Find where the given text appears and provide that cell's center as [X, Y] coordinate. 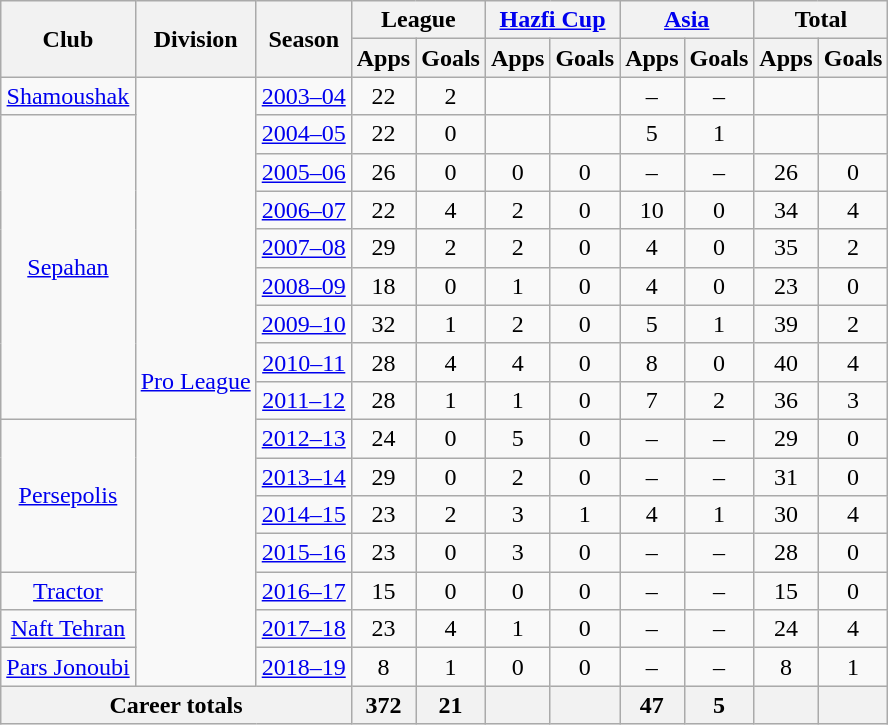
21 [451, 705]
2011–12 [304, 400]
2012–13 [304, 438]
2010–11 [304, 362]
10 [652, 210]
2018–19 [304, 667]
Total [821, 20]
39 [786, 324]
2016–17 [304, 591]
7 [652, 400]
Tractor [68, 591]
Naft Tehran [68, 629]
Club [68, 39]
32 [383, 324]
Sepahan [68, 267]
Asia [687, 20]
47 [652, 705]
2013–14 [304, 477]
Persepolis [68, 495]
2006–07 [304, 210]
2005–06 [304, 172]
18 [383, 286]
Career totals [176, 705]
League [418, 20]
Hazfi Cup [552, 20]
Pars Jonoubi [68, 667]
Pro League [196, 382]
40 [786, 362]
2008–09 [304, 286]
2015–16 [304, 553]
Shamoushak [68, 96]
2003–04 [304, 96]
36 [786, 400]
2004–05 [304, 134]
35 [786, 248]
30 [786, 515]
372 [383, 705]
2017–18 [304, 629]
34 [786, 210]
2009–10 [304, 324]
31 [786, 477]
Season [304, 39]
2014–15 [304, 515]
2007–08 [304, 248]
Division [196, 39]
